Pinpoint the cell where the given text exists, returning its (x, y) midpoint coordinate. 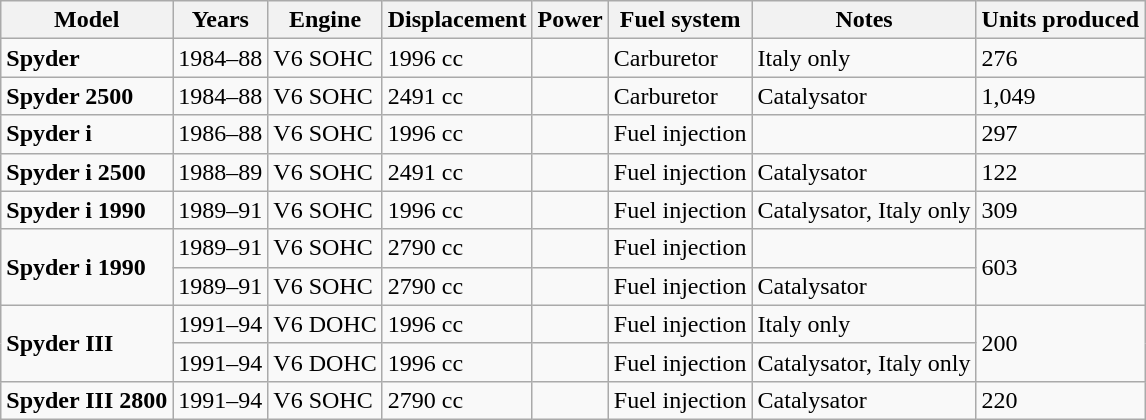
309 (1060, 210)
Spyder III (87, 343)
Spyder III 2800 (87, 400)
200 (1060, 343)
Engine (325, 20)
297 (1060, 134)
Units produced (1060, 20)
603 (1060, 267)
1988–89 (220, 172)
Displacement (457, 20)
Fuel system (680, 20)
Model (87, 20)
Spyder i (87, 134)
Spyder (87, 58)
276 (1060, 58)
220 (1060, 400)
122 (1060, 172)
1986–88 (220, 134)
Notes (864, 20)
Spyder i 2500 (87, 172)
1,049 (1060, 96)
Power (570, 20)
Spyder 2500 (87, 96)
Years (220, 20)
